Detect which cell encompasses the target text, then output its [x, y] center coordinate. 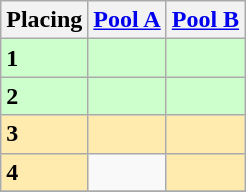
1 [44, 58]
2 [44, 96]
3 [44, 134]
4 [44, 172]
Placing [44, 20]
Pool A [127, 20]
Pool B [205, 20]
